Locate the cell with the specified text and output its [x, y] center coordinate. 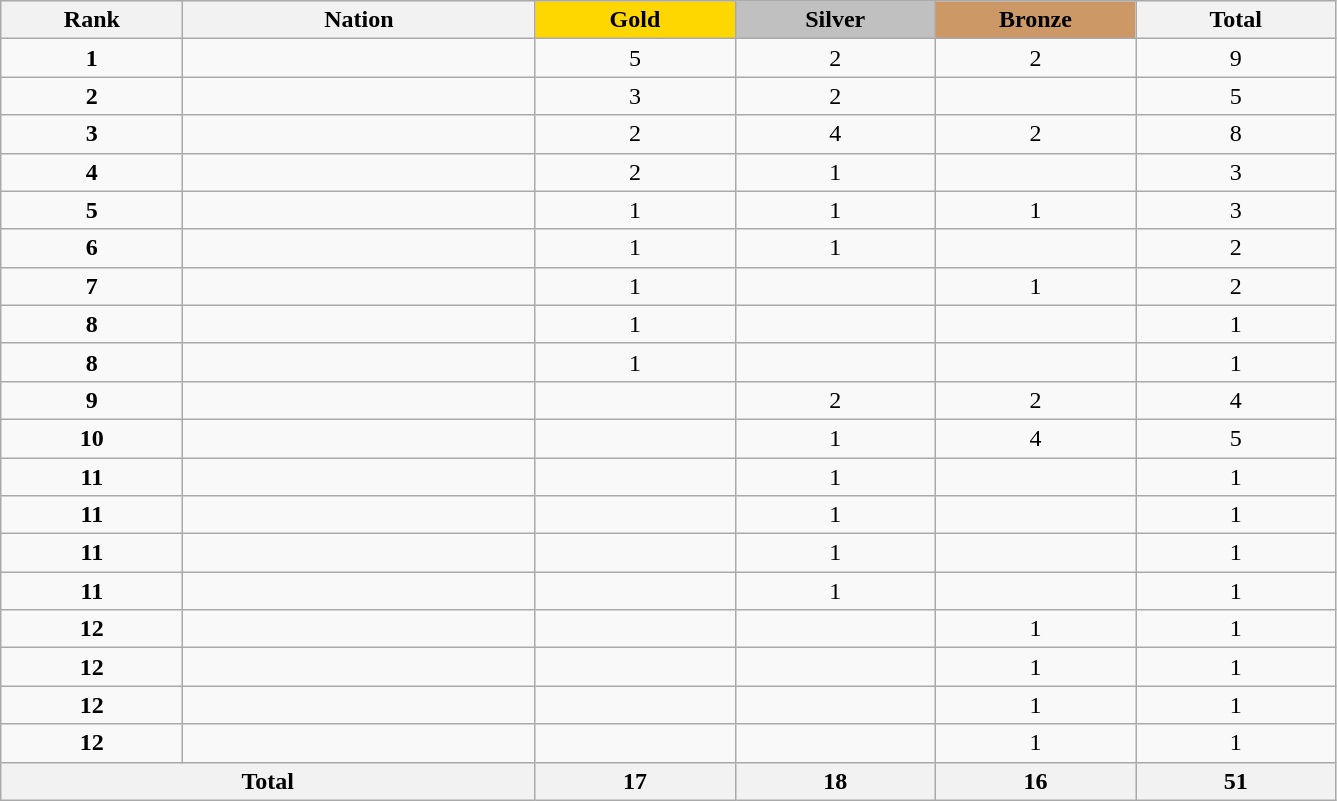
16 [1035, 781]
6 [92, 248]
10 [92, 438]
7 [92, 286]
18 [835, 781]
17 [635, 781]
Rank [92, 20]
Gold [635, 20]
Bronze [1035, 20]
Nation [359, 20]
51 [1236, 781]
Silver [835, 20]
